Identify which cell holds the provided text, then report its [X, Y] central coordinate. 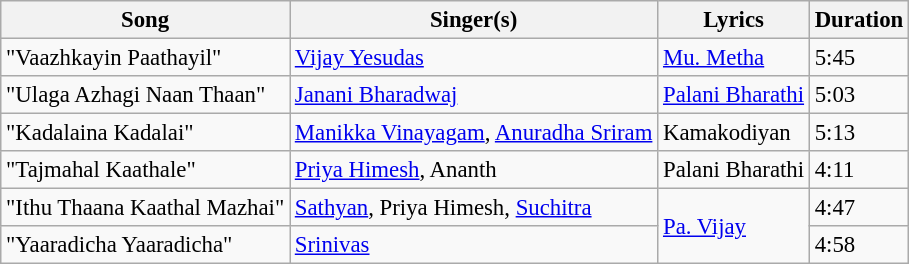
5:45 [858, 58]
Duration [858, 20]
"Ithu Thaana Kaathal Mazhai" [146, 208]
"Vaazhkayin Paathayil" [146, 58]
4:47 [858, 208]
Vijay Yesudas [474, 58]
5:13 [858, 133]
4:58 [858, 245]
Lyrics [734, 20]
5:03 [858, 95]
Kamakodiyan [734, 133]
Janani Bharadwaj [474, 95]
"Kadalaina Kadalai" [146, 133]
Pa. Vijay [734, 226]
Srinivas [474, 245]
Priya Himesh, Ananth [474, 170]
"Ulaga Azhagi Naan Thaan" [146, 95]
"Tajmahal Kaathale" [146, 170]
Song [146, 20]
4:11 [858, 170]
Singer(s) [474, 20]
"Yaaradicha Yaaradicha" [146, 245]
Mu. Metha [734, 58]
Manikka Vinayagam, Anuradha Sriram [474, 133]
Sathyan, Priya Himesh, Suchitra [474, 208]
